Return [X, Y] of the center of cell containing provided text 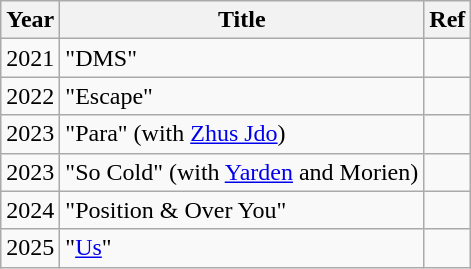
"Us" [242, 248]
"So Cold" (with Yarden and Morien) [242, 172]
"Para" (with Zhus Jdo) [242, 134]
Year [30, 20]
Title [242, 20]
2024 [30, 210]
2022 [30, 96]
"DMS" [242, 58]
"Escape" [242, 96]
Ref [448, 20]
2025 [30, 248]
2021 [30, 58]
"Position & Over You" [242, 210]
